Identify which cell holds the provided text, then report its (x, y) central coordinate. 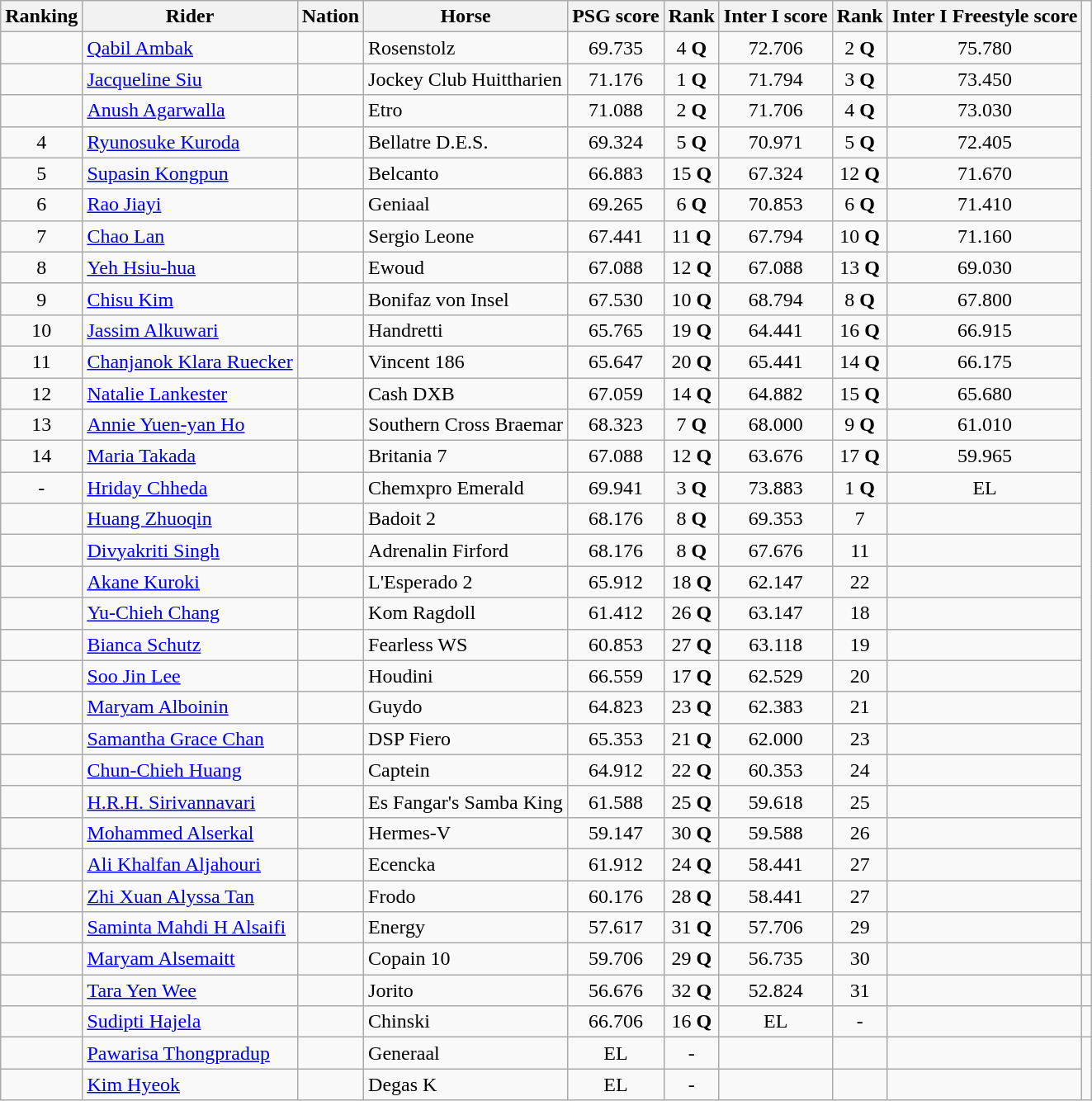
Etro (466, 111)
57.617 (616, 928)
59.965 (985, 456)
67.800 (985, 299)
13 (41, 425)
9 (41, 299)
26 (860, 833)
9 Q (860, 425)
66.883 (616, 173)
L'Esperado 2 (466, 582)
Sudipti Hajela (190, 1022)
Jacqueline Siu (190, 79)
72.405 (985, 142)
68.000 (776, 425)
57.706 (776, 928)
14 (41, 456)
18 (860, 613)
62.529 (776, 676)
25 Q (692, 801)
Hermes-V (466, 833)
67.794 (776, 236)
Pawarisa Thongpradup (190, 1053)
Chanjanok Klara Ruecker (190, 361)
20 Q (692, 361)
Rosenstolz (466, 48)
Mohammed Alserkal (190, 833)
59.618 (776, 801)
Badoit 2 (466, 519)
Chun-Chieh Huang (190, 770)
21 (860, 707)
71.176 (616, 79)
Bellatre D.E.S. (466, 142)
Chao Lan (190, 236)
73.030 (985, 111)
71.670 (985, 173)
29 (860, 928)
67.676 (776, 550)
68.794 (776, 299)
59.588 (776, 833)
69.941 (616, 488)
21 Q (692, 739)
10 (41, 330)
Samantha Grace Chan (190, 739)
4 (41, 142)
69.030 (985, 267)
Hriday Chheda (190, 488)
Divyakriti Singh (190, 550)
65.912 (616, 582)
19 Q (692, 330)
22 Q (692, 770)
56.676 (616, 990)
Maria Takada (190, 456)
60.176 (616, 895)
61.588 (616, 801)
29 Q (692, 959)
13 Q (860, 267)
24 (860, 770)
Yu-Chieh Chang (190, 613)
71.706 (776, 111)
63.147 (776, 613)
52.824 (776, 990)
25 (860, 801)
Soo Jin Lee (190, 676)
67.324 (776, 173)
Southern Cross Braemar (466, 425)
Kim Hyeok (190, 1084)
Frodo (466, 895)
7 Q (692, 425)
Ranking (41, 17)
Supasin Kongpun (190, 173)
73.450 (985, 79)
69.265 (616, 205)
65.353 (616, 739)
Houdini (466, 676)
23 Q (692, 707)
65.680 (985, 394)
Maryam Alboinin (190, 707)
70.971 (776, 142)
PSG score (616, 17)
62.383 (776, 707)
Ewoud (466, 267)
Bianca Schutz (190, 645)
19 (860, 645)
Inter I Freestyle score (985, 17)
56.735 (776, 959)
27 Q (692, 645)
DSP Fiero (466, 739)
Belcanto (466, 173)
Kom Ragdoll (466, 613)
67.059 (616, 394)
28 Q (692, 895)
31 Q (692, 928)
Horse (466, 17)
18 Q (692, 582)
Akane Kuroki (190, 582)
69.324 (616, 142)
8 (41, 267)
30 Q (692, 833)
71.088 (616, 111)
Annie Yuen-yan Ho (190, 425)
11 Q (692, 236)
5 (41, 173)
Energy (466, 928)
62.000 (776, 739)
Yeh Hsiu-hua (190, 267)
66.175 (985, 361)
64.441 (776, 330)
66.559 (616, 676)
Rao Jiayi (190, 205)
63.676 (776, 456)
67.530 (616, 299)
Jockey Club Huittharien (466, 79)
Chisu Kim (190, 299)
Ali Khalfan Aljahouri (190, 864)
Jorito (466, 990)
Ryunosuke Kuroda (190, 142)
64.823 (616, 707)
Vincent 186 (466, 361)
61.010 (985, 425)
64.912 (616, 770)
Guydo (466, 707)
70.853 (776, 205)
Saminta Mahdi H Alsaifi (190, 928)
62.147 (776, 582)
H.R.H. Sirivannavari (190, 801)
Chinski (466, 1022)
22 (860, 582)
Geniaal (466, 205)
Generaal (466, 1053)
59.706 (616, 959)
Inter I score (776, 17)
23 (860, 739)
Chemxpro Emerald (466, 488)
Fearless WS (466, 645)
Es Fangar's Samba King (466, 801)
63.118 (776, 645)
60.853 (616, 645)
Ecencka (466, 864)
71.410 (985, 205)
Qabil Ambak (190, 48)
69.735 (616, 48)
73.883 (776, 488)
Degas K (466, 1084)
32 Q (692, 990)
71.794 (776, 79)
6 (41, 205)
66.915 (985, 330)
65.441 (776, 361)
Copain 10 (466, 959)
Anush Agarwalla (190, 111)
Bonifaz von Insel (466, 299)
31 (860, 990)
Handretti (466, 330)
72.706 (776, 48)
Sergio Leone (466, 236)
Cash DXB (466, 394)
61.412 (616, 613)
67.441 (616, 236)
68.323 (616, 425)
65.647 (616, 361)
Rider (190, 17)
66.706 (616, 1022)
Adrenalin Firford (466, 550)
Nation (330, 17)
65.765 (616, 330)
61.912 (616, 864)
71.160 (985, 236)
Huang Zhuoqin (190, 519)
30 (860, 959)
60.353 (776, 770)
26 Q (692, 613)
Maryam Alsemaitt (190, 959)
24 Q (692, 864)
Britania 7 (466, 456)
Zhi Xuan Alyssa Tan (190, 895)
75.780 (985, 48)
12 (41, 394)
69.353 (776, 519)
Tara Yen Wee (190, 990)
Captein (466, 770)
Jassim Alkuwari (190, 330)
64.882 (776, 394)
59.147 (616, 833)
20 (860, 676)
Natalie Lankester (190, 394)
